From the cell containing the given text, extract its center point as [x, y] coordinate. 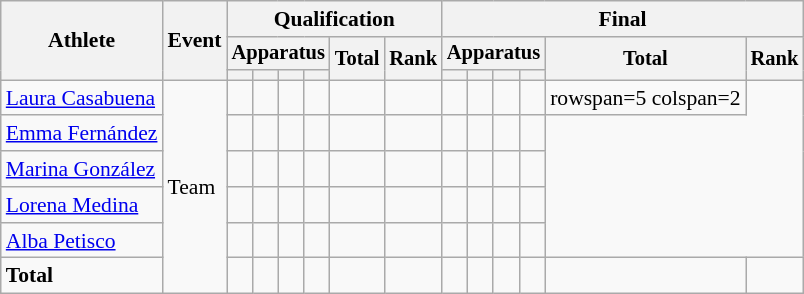
Lorena Medina [82, 205]
Emma Fernández [82, 134]
Final [622, 19]
Alba Petisco [82, 241]
Event [195, 40]
Marina González [82, 169]
Athlete [82, 40]
Qualification [334, 19]
rowspan=5 colspan=2 [646, 98]
Team [195, 187]
Laura Casabuena [82, 98]
